Provide the (X, Y) coordinate of the cell's center where the given text is located.  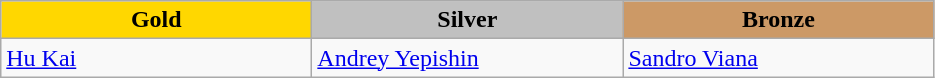
Gold (156, 20)
Sandro Viana (778, 58)
Silver (468, 20)
Andrey Yepishin (468, 58)
Bronze (778, 20)
Hu Kai (156, 58)
